Scan for the cell matching the given text and deliver its (X, Y) coordinate at center. 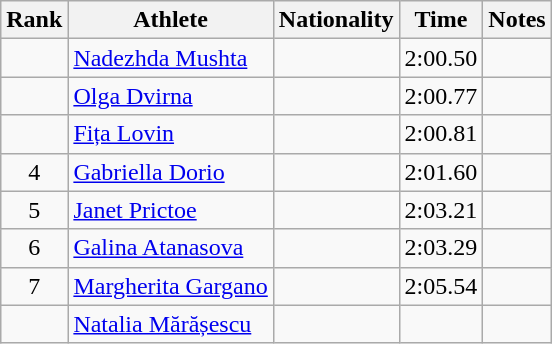
Rank (34, 20)
Natalia Mărășescu (170, 324)
Janet Prictoe (170, 210)
Gabriella Dorio (170, 172)
Olga Dvirna (170, 96)
4 (34, 172)
Fița Lovin (170, 134)
6 (34, 248)
2:00.81 (441, 134)
2:00.50 (441, 58)
2:03.29 (441, 248)
Margherita Gargano (170, 286)
2:05.54 (441, 286)
5 (34, 210)
2:01.60 (441, 172)
Athlete (170, 20)
Time (441, 20)
2:00.77 (441, 96)
Nationality (336, 20)
7 (34, 286)
Galina Atanasova (170, 248)
2:03.21 (441, 210)
Nadezhda Mushta (170, 58)
Notes (517, 20)
